Scan for the cell matching the given text and deliver its (x, y) coordinate at center. 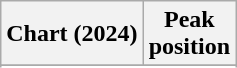
Peakposition (189, 34)
Chart (2024) (72, 34)
